Return the (x, y) coordinate for the center point of the cell that contains the specified text.  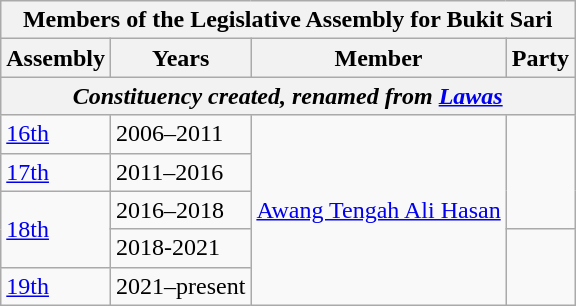
2021–present (180, 286)
Years (180, 58)
Member (378, 58)
2018-2021 (180, 248)
19th (56, 286)
16th (56, 134)
2016–2018 (180, 210)
Constituency created, renamed from Lawas (288, 96)
Members of the Legislative Assembly for Bukit Sari (288, 20)
17th (56, 172)
Party (540, 58)
Assembly (56, 58)
2011–2016 (180, 172)
18th (56, 229)
Awang Tengah Ali Hasan (378, 210)
2006–2011 (180, 134)
